For the text-containing cell, return its midpoint in (X, Y) coordinate format. 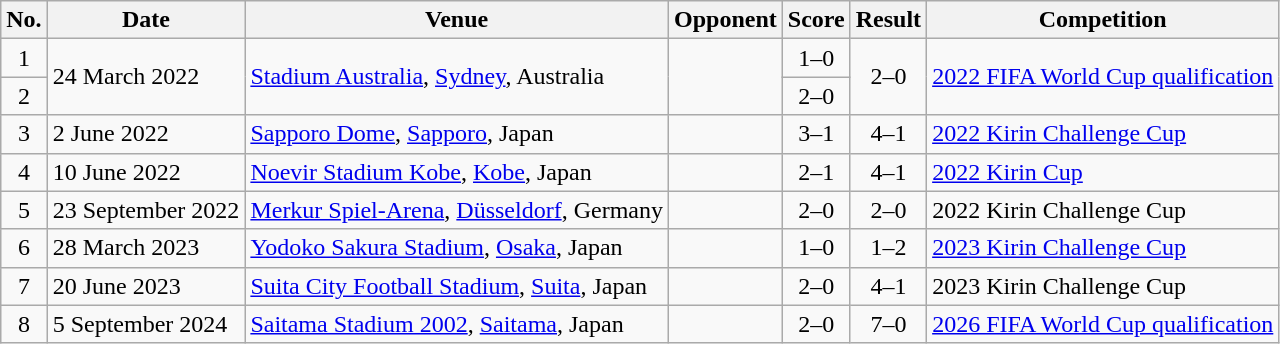
Sapporo Dome, Sapporo, Japan (457, 134)
Competition (1103, 20)
Merkur Spiel-Arena, Düsseldorf, Germany (457, 210)
7–0 (888, 324)
5 (24, 210)
23 September 2022 (146, 210)
Venue (457, 20)
20 June 2023 (146, 286)
2022 FIFA World Cup qualification (1103, 77)
24 March 2022 (146, 77)
2–1 (816, 172)
3–1 (816, 134)
2 June 2022 (146, 134)
Date (146, 20)
3 (24, 134)
Saitama Stadium 2002, Saitama, Japan (457, 324)
Yodoko Sakura Stadium, Osaka, Japan (457, 248)
Result (888, 20)
1–2 (888, 248)
Suita City Football Stadium, Suita, Japan (457, 286)
No. (24, 20)
Noevir Stadium Kobe, Kobe, Japan (457, 172)
Stadium Australia, Sydney, Australia (457, 77)
2026 FIFA World Cup qualification (1103, 324)
4 (24, 172)
Score (816, 20)
5 September 2024 (146, 324)
8 (24, 324)
7 (24, 286)
10 June 2022 (146, 172)
28 March 2023 (146, 248)
2022 Kirin Cup (1103, 172)
6 (24, 248)
Opponent (725, 20)
1 (24, 58)
2 (24, 96)
